Provide the [X, Y] coordinate of the cell's center where the given text is located.  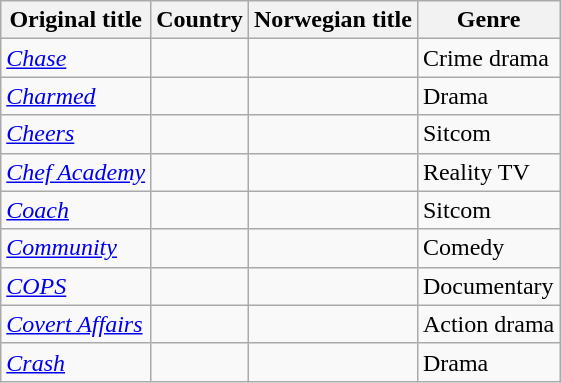
Chase [76, 58]
Comedy [488, 248]
Cheers [76, 134]
Crime drama [488, 58]
COPS [76, 286]
Country [200, 20]
Covert Affairs [76, 324]
Charmed [76, 96]
Genre [488, 20]
Norwegian title [332, 20]
Crash [76, 362]
Original title [76, 20]
Documentary [488, 286]
Reality TV [488, 172]
Chef Academy [76, 172]
Coach [76, 210]
Action drama [488, 324]
Community [76, 248]
